Extract the [x, y] coordinate from the center of the cell holding the provided text.  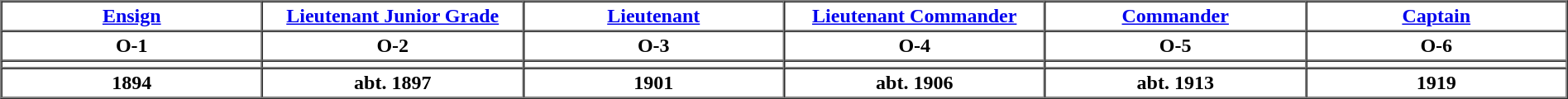
Captain [1437, 16]
abt. 1897 [392, 82]
O-6 [1437, 46]
abt. 1913 [1174, 82]
1919 [1437, 82]
O-4 [915, 46]
Lieutenant Commander [915, 16]
O-2 [392, 46]
O-3 [653, 46]
Commander [1174, 16]
Lieutenant [653, 16]
Lieutenant Junior Grade [392, 16]
O-5 [1174, 46]
1894 [132, 82]
O-1 [132, 46]
1901 [653, 82]
abt. 1906 [915, 82]
Ensign [132, 16]
